Determine the [X, Y] coordinate at the center of the cell enclosing the given text.  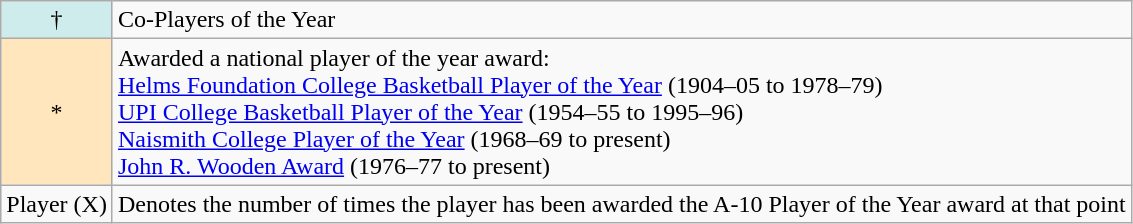
† [57, 20]
Co-Players of the Year [622, 20]
Player (X) [57, 204]
Denotes the number of times the player has been awarded the A-10 Player of the Year award at that point [622, 204]
* [57, 112]
